From the cell containing the given text, extract its center point as (x, y) coordinate. 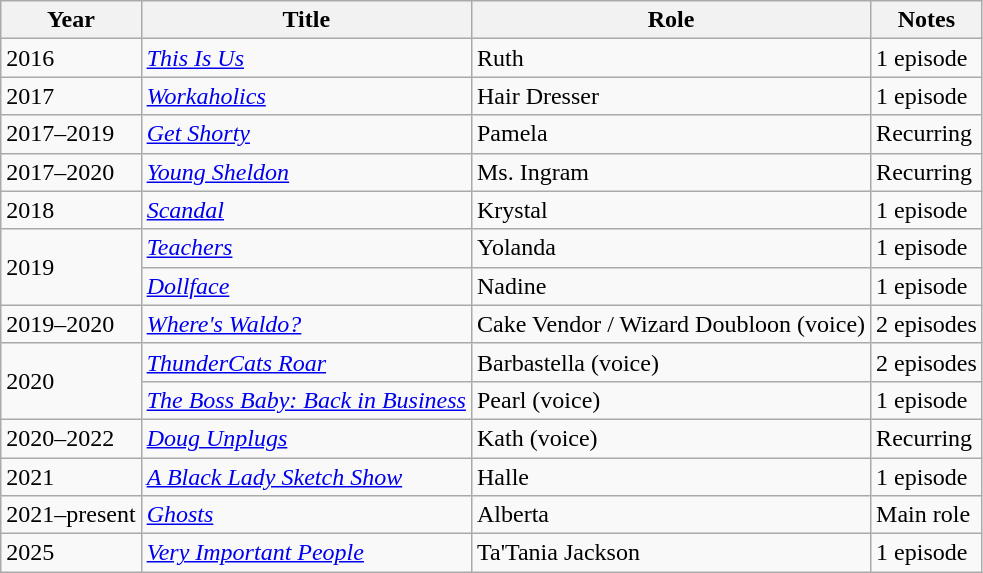
Notes (927, 20)
The Boss Baby: Back in Business (306, 400)
Where's Waldo? (306, 324)
Get Shorty (306, 134)
Pamela (670, 134)
Cake Vendor / Wizard Doubloon (voice) (670, 324)
2025 (71, 553)
Nadine (670, 286)
Workaholics (306, 96)
2020–2022 (71, 438)
2017–2019 (71, 134)
2018 (71, 210)
2017 (71, 96)
Ghosts (306, 515)
Pearl (voice) (670, 400)
ThunderCats Roar (306, 362)
2016 (71, 58)
2017–2020 (71, 172)
Kath (voice) (670, 438)
2019 (71, 267)
Scandal (306, 210)
Hair Dresser (670, 96)
Alberta (670, 515)
2020 (71, 381)
Very Important People (306, 553)
2021–present (71, 515)
2019–2020 (71, 324)
This Is Us (306, 58)
Halle (670, 477)
Ta'Tania Jackson (670, 553)
Title (306, 20)
Krystal (670, 210)
Ms. Ingram (670, 172)
Yolanda (670, 248)
Doug Unplugs (306, 438)
Role (670, 20)
Dollface (306, 286)
Main role (927, 515)
Year (71, 20)
Teachers (306, 248)
A Black Lady Sketch Show (306, 477)
Barbastella (voice) (670, 362)
2021 (71, 477)
Young Sheldon (306, 172)
Ruth (670, 58)
